Determine the (X, Y) coordinate at the center of the cell enclosing the given text.  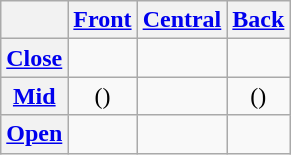
Open (34, 134)
Central (182, 20)
Back (258, 20)
Front (102, 20)
Mid (34, 96)
Close (34, 58)
